Capture the cell that displays the provided text and extract its [x, y] central coordinate. 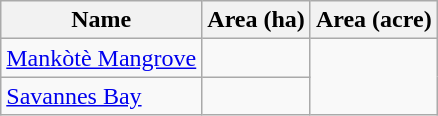
Name [102, 20]
Mankòtè Mangrove [102, 58]
Area (ha) [256, 20]
Area (acre) [374, 20]
Savannes Bay [102, 96]
